Scan for the cell matching the given text and deliver its (X, Y) coordinate at center. 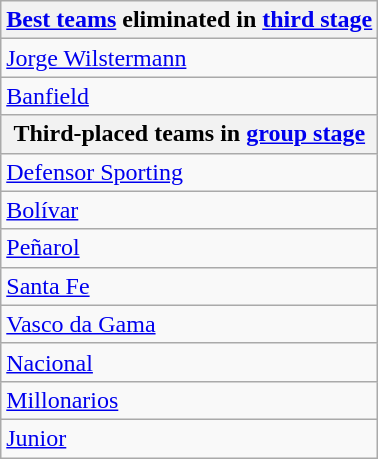
Jorge Wilstermann (190, 58)
Vasco da Gama (190, 324)
Banfield (190, 96)
Santa Fe (190, 286)
Defensor Sporting (190, 172)
Millonarios (190, 400)
Third-placed teams in group stage (190, 134)
Nacional (190, 362)
Peñarol (190, 248)
Junior (190, 438)
Bolívar (190, 210)
Best teams eliminated in third stage (190, 20)
